Capture the cell that displays the provided text and extract its [X, Y] central coordinate. 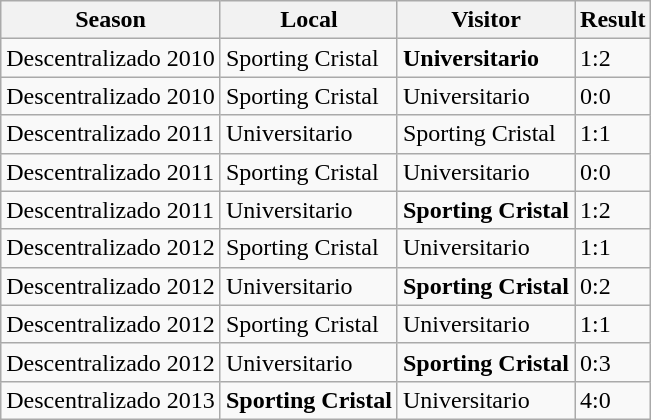
Season [111, 20]
Local [308, 20]
Visitor [486, 20]
Result [613, 20]
0:2 [613, 286]
0:3 [613, 362]
4:0 [613, 400]
Descentralizado 2013 [111, 400]
